Provide the [X, Y] coordinate of the cell's center where the given text is located.  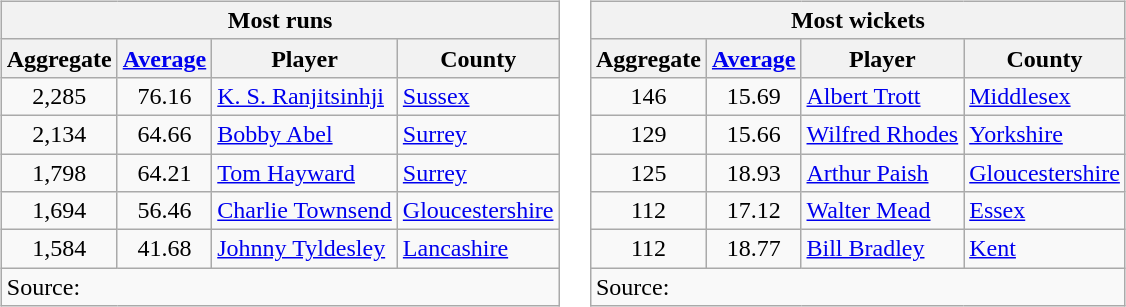
Tom Hayward [305, 173]
Yorkshire [1045, 134]
1,694 [59, 211]
1,798 [59, 173]
Sussex [478, 96]
Arthur Paish [882, 173]
Most runs [280, 20]
2,134 [59, 134]
Bobby Abel [305, 134]
Walter Mead [882, 211]
1,584 [59, 249]
64.66 [164, 134]
15.69 [754, 96]
K. S. Ranjitsinhji [305, 96]
Johnny Tyldesley [305, 249]
17.12 [754, 211]
Charlie Townsend [305, 211]
Middlesex [1045, 96]
Wilfred Rhodes [882, 134]
64.21 [164, 173]
18.93 [754, 173]
125 [648, 173]
Most wickets [858, 20]
2,285 [59, 96]
41.68 [164, 249]
18.77 [754, 249]
146 [648, 96]
Bill Bradley [882, 249]
129 [648, 134]
76.16 [164, 96]
15.66 [754, 134]
Kent [1045, 249]
56.46 [164, 211]
Albert Trott [882, 96]
Essex [1045, 211]
Lancashire [478, 249]
